Find where the given text appears and provide that cell's center as [x, y] coordinate. 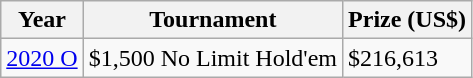
$1,500 No Limit Hold'em [212, 58]
Year [42, 20]
$216,613 [408, 58]
Prize (US$) [408, 20]
2020 O [42, 58]
Tournament [212, 20]
